For the text-containing cell, return its midpoint in (x, y) coordinate format. 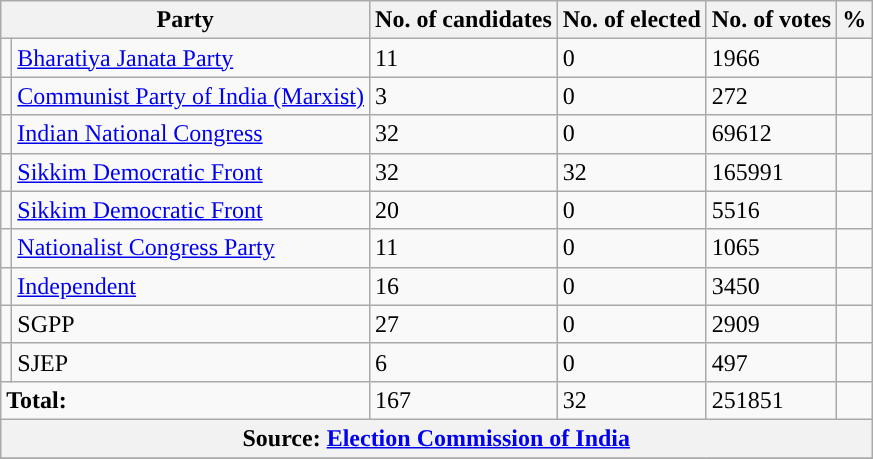
No. of elected (632, 20)
69612 (771, 134)
No. of votes (771, 20)
6 (464, 362)
5516 (771, 210)
497 (771, 362)
% (854, 20)
165991 (771, 172)
Party (186, 20)
Source: Election Commission of India (436, 438)
Nationalist Congress Party (191, 248)
27 (464, 324)
1065 (771, 248)
Total: (186, 400)
Independent (191, 286)
272 (771, 96)
Bharatiya Janata Party (191, 58)
16 (464, 286)
No. of candidates (464, 20)
Indian National Congress (191, 134)
251851 (771, 400)
Communist Party of India (Marxist) (191, 96)
2909 (771, 324)
SGPP (191, 324)
1966 (771, 58)
167 (464, 400)
3450 (771, 286)
3 (464, 96)
SJEP (191, 362)
20 (464, 210)
